Scan for the cell matching the given text and deliver its (X, Y) coordinate at center. 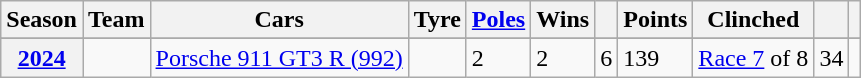
Clinched (754, 20)
2024 (42, 58)
Race 7 of 8 (754, 58)
Season (42, 20)
Points (656, 20)
139 (656, 58)
Poles (498, 20)
34 (832, 58)
Team (116, 20)
Porsche 911 GT3 R (992) (279, 58)
Wins (563, 20)
Cars (279, 20)
6 (606, 58)
Tyre (437, 20)
